Find where the given text appears and provide that cell's center as [X, Y] coordinate. 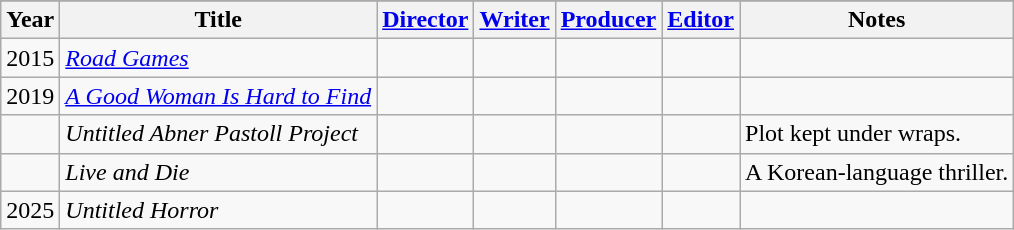
Road Games [218, 58]
Notes [877, 20]
A Good Woman Is Hard to Find [218, 96]
A Korean-language thriller. [877, 172]
Untitled Abner Pastoll Project [218, 134]
Live and Die [218, 172]
Plot kept under wraps. [877, 134]
Year [30, 20]
Producer [608, 20]
Editor [701, 20]
2025 [30, 210]
Director [426, 20]
Title [218, 20]
2019 [30, 96]
Untitled Horror [218, 210]
2015 [30, 58]
Writer [514, 20]
